Provide the [X, Y] coordinate of the cell's center where the given text is located.  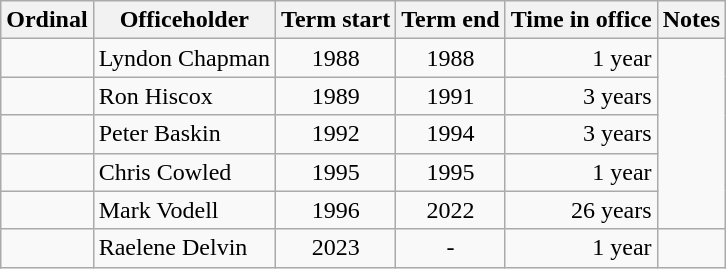
Raelene Delvin [184, 248]
Officeholder [184, 20]
1996 [336, 210]
1991 [451, 96]
2022 [451, 210]
1994 [451, 134]
Chris Cowled [184, 172]
1989 [336, 96]
1992 [336, 134]
Term end [451, 20]
- [451, 248]
Ordinal [47, 20]
26 years [581, 210]
Term start [336, 20]
Lyndon Chapman [184, 58]
Time in office [581, 20]
Ron Hiscox [184, 96]
Peter Baskin [184, 134]
2023 [336, 248]
Mark Vodell [184, 210]
Notes [691, 20]
